Locate the cell with the specified text and output its [x, y] center coordinate. 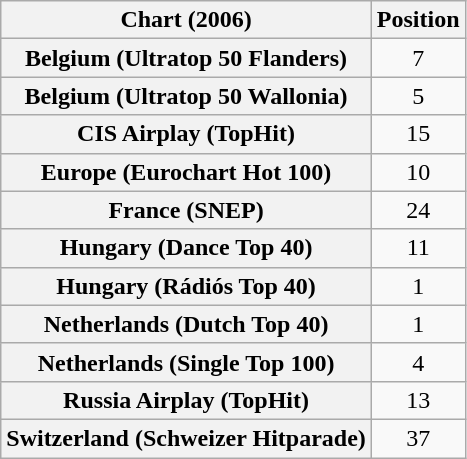
Belgium (Ultratop 50 Wallonia) [186, 96]
Position [418, 20]
Russia Airplay (TopHit) [186, 400]
4 [418, 362]
7 [418, 58]
5 [418, 96]
Chart (2006) [186, 20]
Europe (Eurochart Hot 100) [186, 172]
13 [418, 400]
France (SNEP) [186, 210]
11 [418, 248]
24 [418, 210]
Belgium (Ultratop 50 Flanders) [186, 58]
CIS Airplay (TopHit) [186, 134]
15 [418, 134]
Netherlands (Dutch Top 40) [186, 324]
Switzerland (Schweizer Hitparade) [186, 438]
Hungary (Dance Top 40) [186, 248]
37 [418, 438]
Netherlands (Single Top 100) [186, 362]
Hungary (Rádiós Top 40) [186, 286]
10 [418, 172]
